Determine the (x, y) coordinate at the center of the cell enclosing the given text.  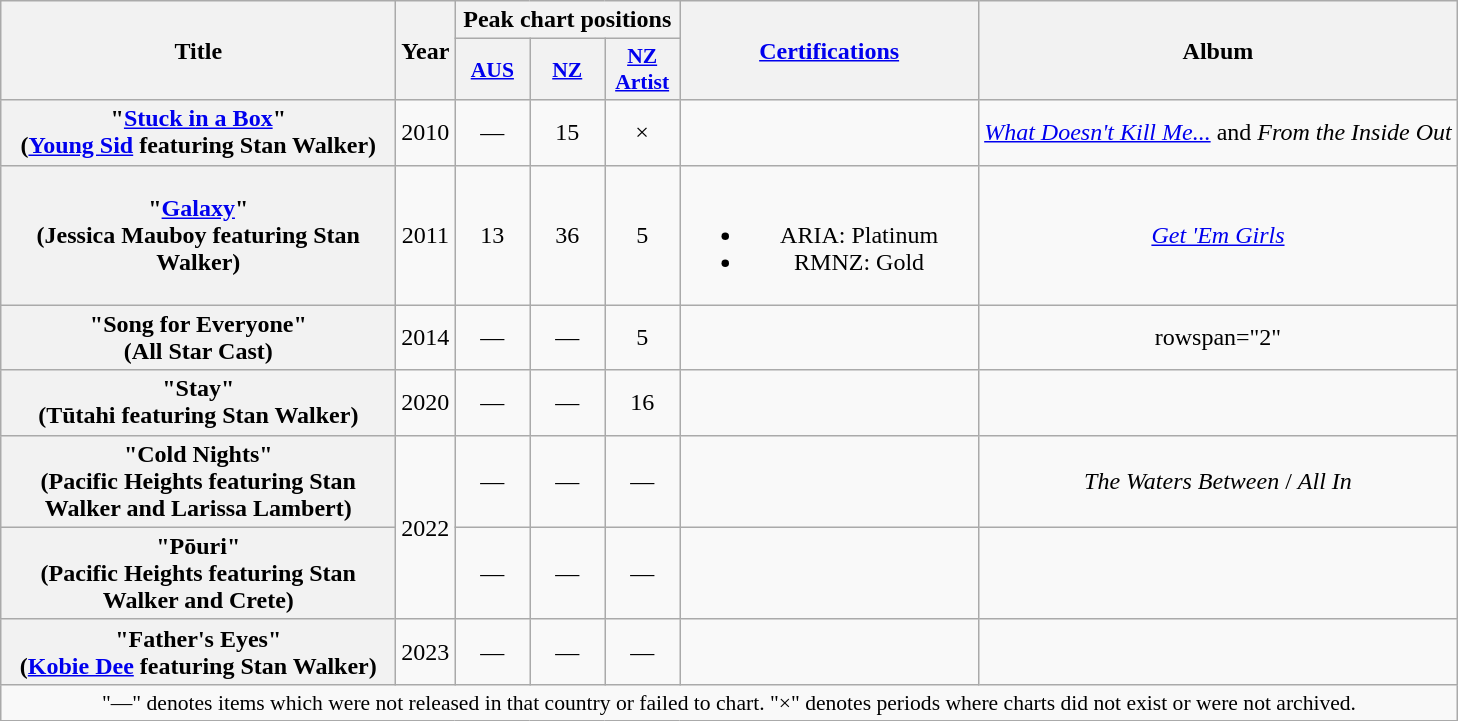
What Doesn't Kill Me... and From the Inside Out (1218, 132)
2010 (426, 132)
NZ (568, 70)
Certifications (830, 50)
"Pōuri"(Pacific Heights featuring Stan Walker and Crete) (198, 573)
"Father's Eyes"(Kobie Dee featuring Stan Walker) (198, 652)
36 (568, 235)
"Song for Everyone"(All Star Cast) (198, 338)
2011 (426, 235)
"Cold Nights"(Pacific Heights featuring Stan Walker and Larissa Lambert) (198, 481)
NZArtist (642, 70)
The Waters Between / All In (1218, 481)
rowspan="2" (1218, 338)
15 (568, 132)
"—" denotes items which were not released in that country or failed to chart. "×" denotes periods where charts did not exist or were not archived. (729, 702)
Get 'Em Girls (1218, 235)
× (642, 132)
"Stuck in a Box"(Young Sid featuring Stan Walker) (198, 132)
AUS (492, 70)
2020 (426, 402)
16 (642, 402)
2022 (426, 527)
2014 (426, 338)
Title (198, 50)
"Stay"(Tūtahi featuring Stan Walker) (198, 402)
13 (492, 235)
Year (426, 50)
Peak chart positions (568, 20)
"Galaxy"(Jessica Mauboy featuring Stan Walker) (198, 235)
2023 (426, 652)
ARIA: PlatinumRMNZ: Gold (830, 235)
Album (1218, 50)
